Capture the cell that displays the provided text and extract its (x, y) central coordinate. 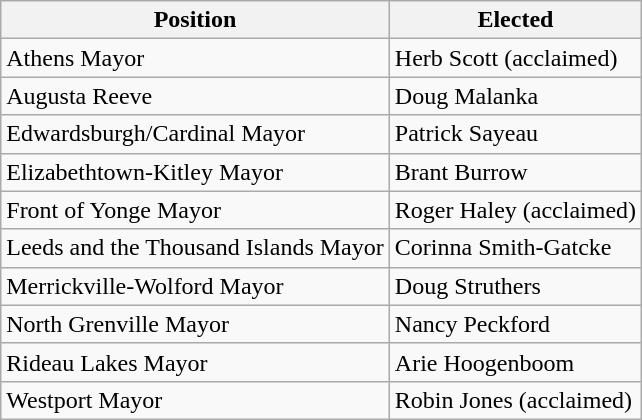
Edwardsburgh/Cardinal Mayor (196, 134)
Nancy Peckford (515, 324)
Doug Malanka (515, 96)
Corinna Smith-Gatcke (515, 248)
Roger Haley (acclaimed) (515, 210)
Augusta Reeve (196, 96)
Westport Mayor (196, 400)
Elected (515, 20)
Elizabethtown-Kitley Mayor (196, 172)
Position (196, 20)
Leeds and the Thousand Islands Mayor (196, 248)
Front of Yonge Mayor (196, 210)
Rideau Lakes Mayor (196, 362)
Patrick Sayeau (515, 134)
Robin Jones (acclaimed) (515, 400)
Merrickville-Wolford Mayor (196, 286)
Doug Struthers (515, 286)
Arie Hoogenboom (515, 362)
North Grenville Mayor (196, 324)
Brant Burrow (515, 172)
Athens Mayor (196, 58)
Herb Scott (acclaimed) (515, 58)
